Determine the [x, y] coordinate at the center of the cell enclosing the given text.  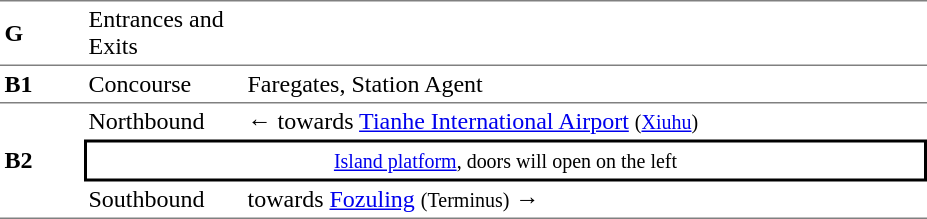
Entrances and Exits [164, 33]
Faregates, Station Agent [585, 85]
Concourse [164, 85]
G [42, 33]
B1 [42, 85]
Island platform, doors will open on the left [506, 161]
Northbound [164, 122]
← towards Tianhe International Airport (Xiuhu) [585, 122]
